Search for the cell housing the specified text and yield its [x, y] center coordinate. 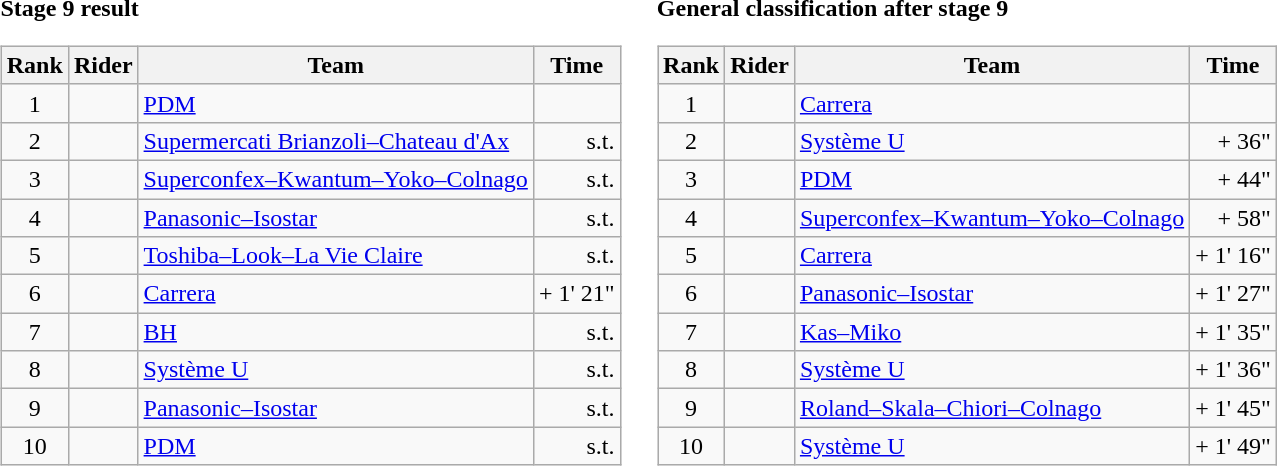
+ 1' 21" [576, 294]
+ 1' 16" [1234, 256]
+ 36" [1234, 141]
+ 1' 27" [1234, 294]
Roland–Skala–Chiori–Colnago [992, 408]
+ 44" [1234, 179]
+ 1' 49" [1234, 446]
+ 1' 45" [1234, 408]
Supermercati Brianzoli–Chateau d'Ax [336, 141]
+ 1' 36" [1234, 370]
BH [336, 332]
Toshiba–Look–La Vie Claire [336, 256]
+ 1' 35" [1234, 332]
+ 58" [1234, 217]
Kas–Miko [992, 332]
